Search for the cell housing the specified text and yield its [X, Y] center coordinate. 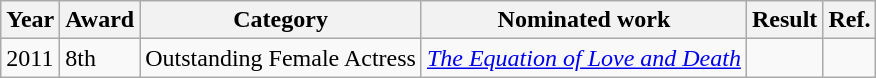
The Equation of Love and Death [584, 58]
Outstanding Female Actress [281, 58]
8th [100, 58]
Award [100, 20]
2011 [30, 58]
Result [784, 20]
Category [281, 20]
Year [30, 20]
Ref. [850, 20]
Nominated work [584, 20]
